Output the [x, y] coordinate of the center of the cell containing the given text.  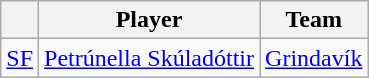
Grindavík [314, 58]
SF [20, 58]
Player [150, 20]
Team [314, 20]
Petrúnella Skúladóttir [150, 58]
